Identify which cell holds the provided text, then report its (X, Y) central coordinate. 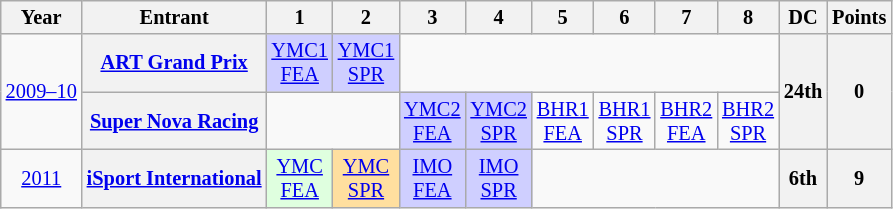
YMC1SPR (366, 63)
DC (803, 17)
1 (299, 17)
9 (859, 178)
BHR2FEA (686, 121)
YMC1FEA (299, 63)
2011 (42, 178)
ART Grand Prix (174, 63)
8 (748, 17)
6 (625, 17)
Year (42, 17)
YMC2SPR (498, 121)
7 (686, 17)
IMOSPR (498, 178)
YMCFEA (299, 178)
Super Nova Racing (174, 121)
24th (803, 92)
3 (432, 17)
4 (498, 17)
BHR2SPR (748, 121)
2 (366, 17)
IMOFEA (432, 178)
BHR1FEA (563, 121)
YMCSPR (366, 178)
Entrant (174, 17)
6th (803, 178)
YMC2FEA (432, 121)
BHR1SPR (625, 121)
5 (563, 17)
Points (859, 17)
2009–10 (42, 92)
0 (859, 92)
iSport International (174, 178)
